Return [X, Y] of the center of cell containing provided text 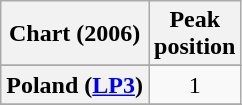
Peakposition [194, 34]
Chart (2006) [75, 34]
1 [194, 85]
Poland (LP3) [75, 85]
